Provide the (x, y) coordinate of the cell's center where the given text is located.  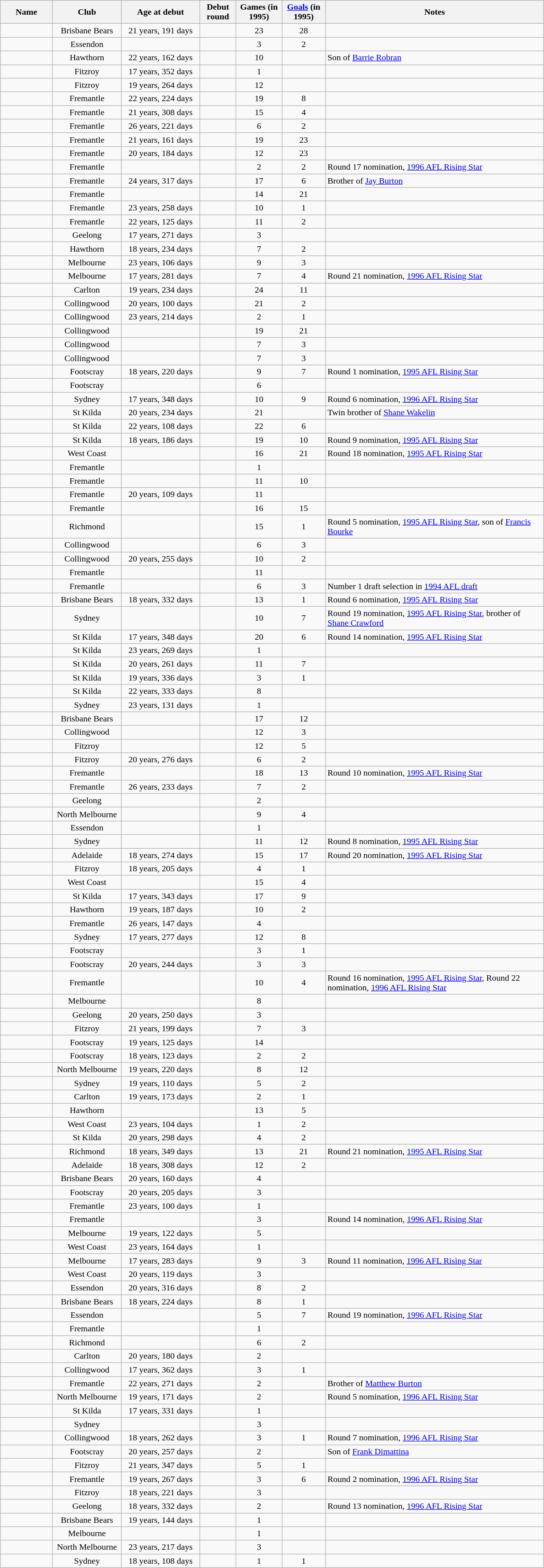
19 years, 173 days (161, 1097)
20 years, 257 days (161, 1451)
Name (27, 12)
26 years, 147 days (161, 923)
22 years, 108 days (161, 426)
18 years, 186 days (161, 440)
17 years, 331 days (161, 1411)
19 years, 144 days (161, 1520)
17 years, 283 days (161, 1260)
22 years, 162 days (161, 58)
24 years, 317 days (161, 180)
23 years, 131 days (161, 705)
23 years, 269 days (161, 650)
20 years, 109 days (161, 494)
20 years, 234 days (161, 413)
Notes (435, 12)
20 years, 255 days (161, 559)
18 years, 108 days (161, 1561)
Round 5 nomination, 1995 AFL Rising Star, son of Francis Bourke (435, 526)
Round 11 nomination, 1996 AFL Rising Star (435, 1260)
Round 16 nomination, 1995 AFL Rising Star, Round 22 nomination, 1996 AFL Rising Star (435, 982)
Round 17 nomination, 1996 AFL Rising Star (435, 167)
Round 5 nomination, 1996 AFL Rising Star (435, 1397)
Round 19 nomination, 1995 AFL Rising Star, brother of Shane Crawford (435, 618)
20 years, 180 days (161, 1356)
Age at debut (161, 12)
23 years, 164 days (161, 1247)
17 years, 343 days (161, 896)
Games (in 1995) (259, 12)
22 years, 125 days (161, 222)
17 years, 362 days (161, 1370)
17 years, 277 days (161, 937)
Brother of Jay Burton (435, 180)
Round 2 nomination, 1996 AFL Rising Star (435, 1479)
19 years, 171 days (161, 1397)
Goals (in 1995) (304, 12)
21 years, 199 days (161, 1028)
19 years, 336 days (161, 678)
21 years, 347 days (161, 1465)
21 years, 191 days (161, 30)
Son of Barrie Robran (435, 58)
19 years, 187 days (161, 910)
18 years, 308 days (161, 1165)
18 (259, 773)
17 years, 271 days (161, 235)
20 years, 205 days (161, 1192)
24 (259, 290)
Round 1 nomination, 1995 AFL Rising Star (435, 371)
20 years, 261 days (161, 664)
Round 8 nomination, 1995 AFL Rising Star (435, 841)
Round 6 nomination, 1995 AFL Rising Star (435, 600)
Debut round (218, 12)
Round 21 nomination, 1995 AFL Rising Star (435, 1151)
Club (87, 12)
18 years, 220 days (161, 371)
20 years, 160 days (161, 1179)
Round 7 nomination, 1996 AFL Rising Star (435, 1438)
26 years, 233 days (161, 787)
20 years, 298 days (161, 1138)
Round 13 nomination, 1996 AFL Rising Star (435, 1506)
26 years, 221 days (161, 126)
18 years, 221 days (161, 1492)
Round 10 nomination, 1995 AFL Rising Star (435, 773)
Round 14 nomination, 1996 AFL Rising Star (435, 1219)
19 years, 267 days (161, 1479)
18 years, 205 days (161, 869)
23 years, 217 days (161, 1547)
20 years, 119 days (161, 1274)
Son of Frank Dimattina (435, 1451)
Twin brother of Shane Wakelin (435, 413)
Round 19 nomination, 1996 AFL Rising Star (435, 1315)
22 years, 271 days (161, 1383)
20 (259, 636)
19 years, 234 days (161, 290)
28 (304, 30)
21 years, 308 days (161, 112)
19 years, 264 days (161, 85)
18 years, 262 days (161, 1438)
19 years, 220 days (161, 1069)
20 years, 276 days (161, 759)
20 years, 184 days (161, 153)
23 years, 100 days (161, 1206)
23 years, 104 days (161, 1124)
18 years, 234 days (161, 249)
18 years, 123 days (161, 1056)
17 years, 352 days (161, 71)
20 years, 250 days (161, 1015)
18 years, 224 days (161, 1301)
Round 6 nomination, 1996 AFL Rising Star (435, 399)
23 years, 106 days (161, 262)
22 (259, 426)
18 years, 349 days (161, 1151)
20 years, 244 days (161, 964)
Round 21 nomination, 1996 AFL Rising Star (435, 276)
Number 1 draft selection in 1994 AFL draft (435, 586)
22 years, 224 days (161, 99)
22 years, 333 days (161, 691)
Round 14 nomination, 1995 AFL Rising Star (435, 636)
Brother of Matthew Burton (435, 1383)
18 years, 274 days (161, 855)
19 years, 122 days (161, 1233)
Round 20 nomination, 1995 AFL Rising Star (435, 855)
19 years, 125 days (161, 1042)
23 years, 214 days (161, 317)
20 years, 316 days (161, 1288)
Round 9 nomination, 1995 AFL Rising Star (435, 440)
20 years, 100 days (161, 303)
Round 18 nomination, 1995 AFL Rising Star (435, 454)
19 years, 110 days (161, 1083)
21 years, 161 days (161, 139)
17 years, 281 days (161, 276)
23 years, 258 days (161, 208)
